Return the [X, Y] coordinate for the center point of the cell that contains the specified text.  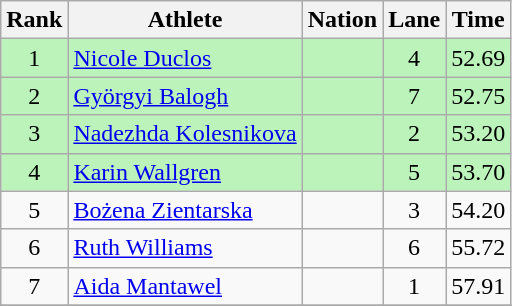
Györgyi Balogh [185, 96]
Time [478, 20]
54.20 [478, 210]
52.69 [478, 58]
Ruth Williams [185, 248]
Karin Wallgren [185, 172]
Bożena Zientarska [185, 210]
57.91 [478, 286]
Lane [414, 20]
53.20 [478, 134]
Aida Mantawel [185, 286]
52.75 [478, 96]
Nicole Duclos [185, 58]
Nadezhda Kolesnikova [185, 134]
Rank [34, 20]
53.70 [478, 172]
Nation [342, 20]
Athlete [185, 20]
55.72 [478, 248]
